Return the [X, Y] coordinate for the center point of the cell that contains the specified text.  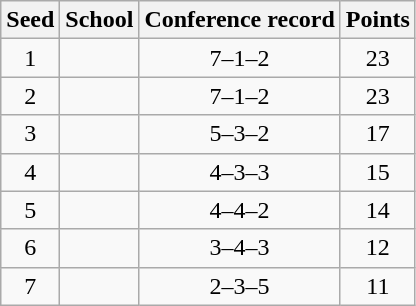
5–3–2 [240, 134]
12 [378, 248]
14 [378, 210]
7 [30, 286]
Points [378, 20]
3–4–3 [240, 248]
Seed [30, 20]
11 [378, 286]
17 [378, 134]
4 [30, 172]
School [100, 20]
4–3–3 [240, 172]
6 [30, 248]
3 [30, 134]
2 [30, 96]
1 [30, 58]
5 [30, 210]
2–3–5 [240, 286]
4–4–2 [240, 210]
15 [378, 172]
Conference record [240, 20]
